For the text-containing cell, return its midpoint in [X, Y] coordinate format. 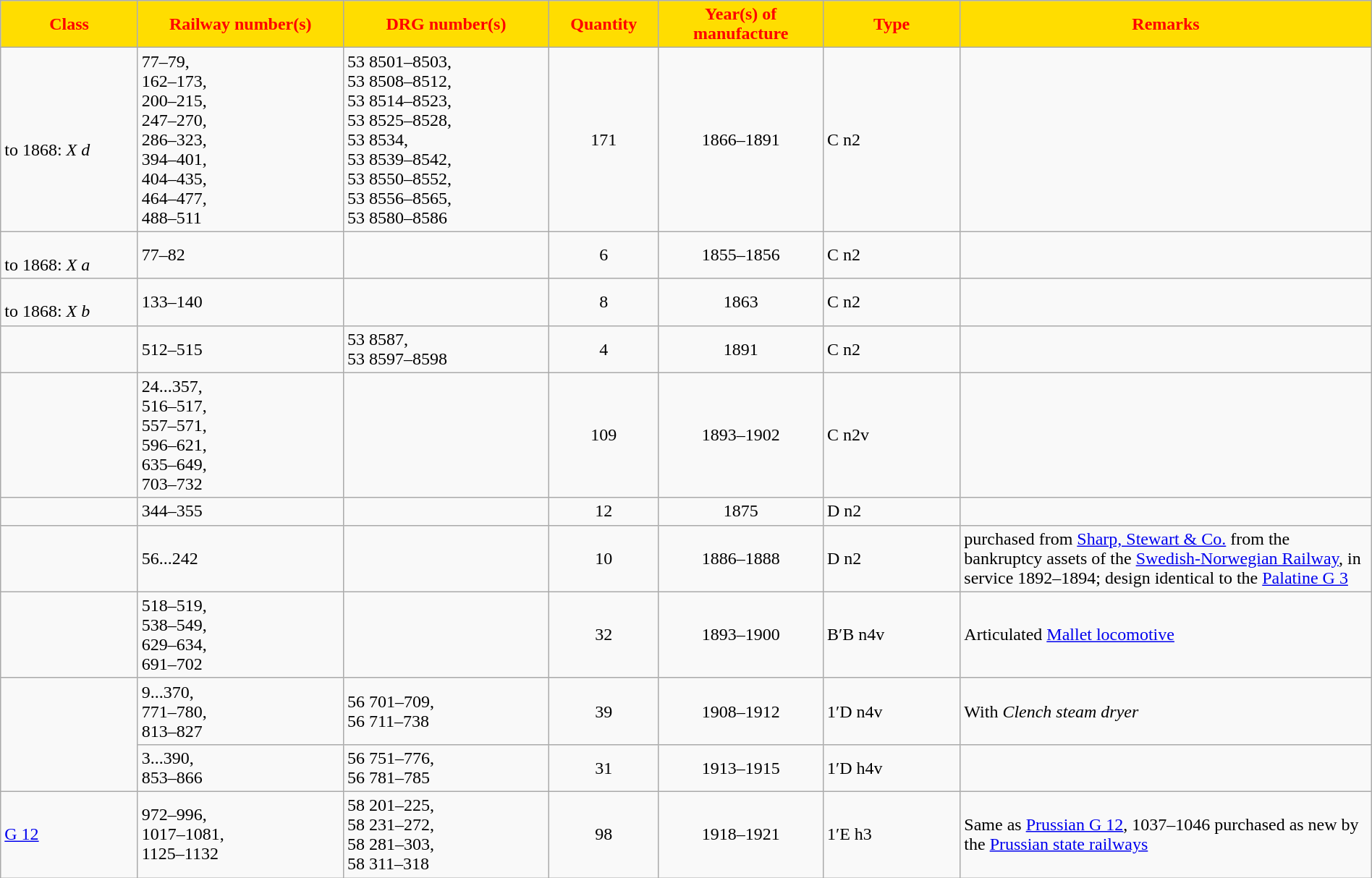
77–79, 162–173, 200–215, 247–270, 286–323, 394–401, 404–435, 464–477, 488–511 [240, 140]
Same as Prussian G 12, 1037–1046 purchased as new by the Prussian state railways [1166, 835]
12 [604, 511]
10 [604, 558]
133–140 [240, 302]
1893–1902 [741, 435]
98 [604, 835]
8 [604, 302]
1891 [741, 349]
31 [604, 768]
1855–1856 [741, 255]
39 [604, 711]
With Clench steam dryer [1166, 711]
1866–1891 [741, 140]
1913–1915 [741, 768]
24...357, 516–517, 557–571, 596–621, 635–649, 703–732 [240, 435]
DRG number(s) [446, 25]
3...390, 853–866 [240, 768]
53 8501–8503, 53 8508–8512, 53 8514–8523, 53 8525–8528, 53 8534, 53 8539–8542, 53 8550–8552, 53 8556–8565, 53 8580–8586 [446, 140]
56 751–776, 56 781–785 [446, 768]
58 201–225, 58 231–272, 58 281–303, 58 311–318 [446, 835]
56 701–709, 56 711–738 [446, 711]
1886–1888 [741, 558]
Type [892, 25]
109 [604, 435]
1′D h4v [892, 768]
Remarks [1166, 25]
1908–1912 [741, 711]
344–355 [240, 511]
53 8587, 53 8597–8598 [446, 349]
32 [604, 635]
1918–1921 [741, 835]
518–519, 538–549, 629–634, 691–702 [240, 635]
C n2v [892, 435]
1875 [741, 511]
1893–1900 [741, 635]
to 1868: X a [69, 255]
77–82 [240, 255]
B′B n4v [892, 635]
512–515 [240, 349]
1′E h3 [892, 835]
9...370, 771–780, 813–827 [240, 711]
1863 [741, 302]
Railway number(s) [240, 25]
Quantity [604, 25]
to 1868: X d [69, 140]
to 1868: X b [69, 302]
1′D n4v [892, 711]
4 [604, 349]
6 [604, 255]
G 12 [69, 835]
56...242 [240, 558]
Articulated Mallet locomotive [1166, 635]
171 [604, 140]
Year(s) of manufacture [741, 25]
972–996, 1017–1081, 1125–1132 [240, 835]
Class [69, 25]
